Scan for the cell matching the given text and deliver its [X, Y] coordinate at center. 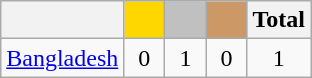
Total [279, 20]
Bangladesh [62, 58]
